For the text-containing cell, return its midpoint in (x, y) coordinate format. 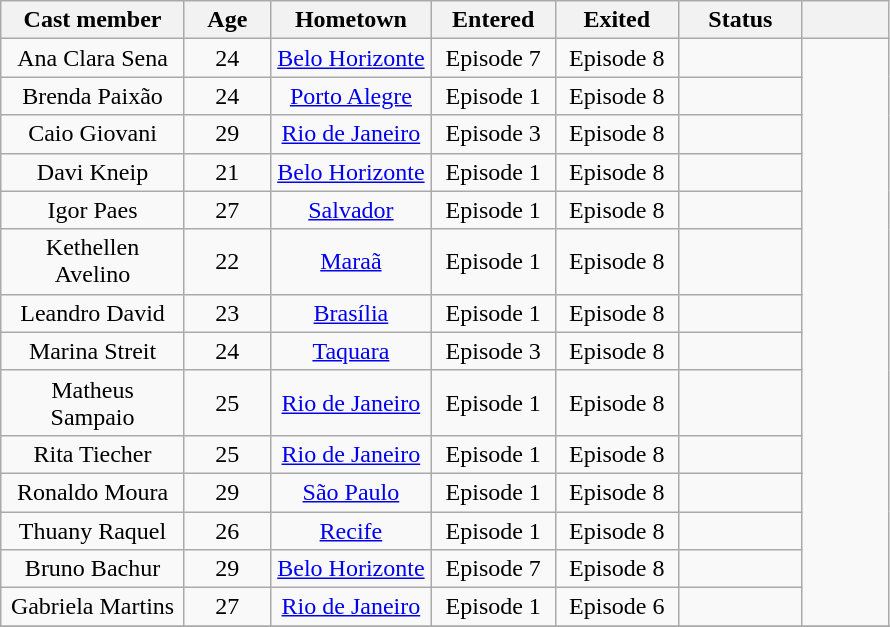
23 (227, 313)
21 (227, 172)
São Paulo (350, 492)
Kethellen Avelino (93, 262)
26 (227, 531)
Thuany Raquel (93, 531)
Maraã (350, 262)
Ronaldo Moura (93, 492)
Status (741, 20)
Rita Tiecher (93, 454)
Davi Kneip (93, 172)
Caio Giovani (93, 134)
Marina Streit (93, 351)
Exited (617, 20)
Gabriela Martins (93, 607)
Leandro David (93, 313)
Porto Alegre (350, 96)
Brasília (350, 313)
Salvador (350, 210)
Matheus Sampaio (93, 402)
22 (227, 262)
Hometown (350, 20)
Igor Paes (93, 210)
Entered (493, 20)
Recife (350, 531)
Episode 6 (617, 607)
Age (227, 20)
Ana Clara Sena (93, 58)
Bruno Bachur (93, 569)
Cast member (93, 20)
Taquara (350, 351)
Brenda Paixão (93, 96)
